Return the (X, Y) coordinate for the center point of the cell that contains the specified text.  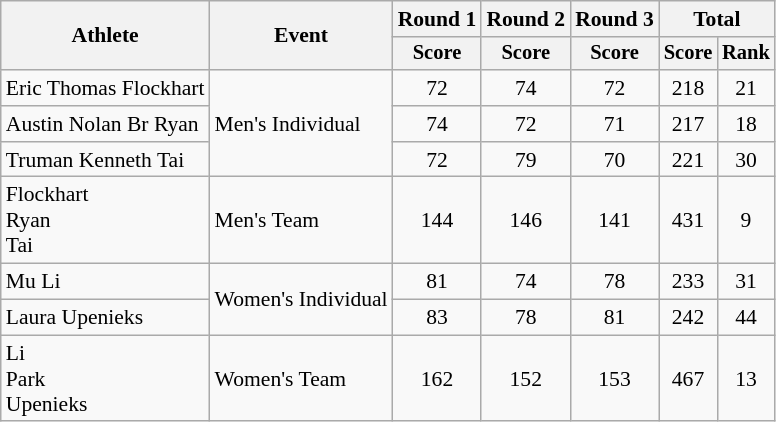
70 (614, 160)
30 (746, 160)
Rank (746, 54)
18 (746, 124)
141 (614, 220)
Austin Nolan Br Ryan (106, 124)
Laura Upenieks (106, 318)
21 (746, 88)
9 (746, 220)
Eric Thomas Flockhart (106, 88)
79 (526, 160)
Truman Kenneth Tai (106, 160)
Mu Li (106, 282)
71 (614, 124)
Athlete (106, 36)
146 (526, 220)
431 (688, 220)
467 (688, 378)
Men's Individual (302, 124)
Women's Team (302, 378)
Round 2 (526, 19)
Round 3 (614, 19)
LiParkUpenieks (106, 378)
44 (746, 318)
Women's Individual (302, 300)
242 (688, 318)
152 (526, 378)
217 (688, 124)
13 (746, 378)
Event (302, 36)
162 (438, 378)
233 (688, 282)
153 (614, 378)
31 (746, 282)
218 (688, 88)
Round 1 (438, 19)
FlockhartRyanTai (106, 220)
Total (717, 19)
221 (688, 160)
Men's Team (302, 220)
144 (438, 220)
83 (438, 318)
